Find where the given text appears and provide that cell's center as [x, y] coordinate. 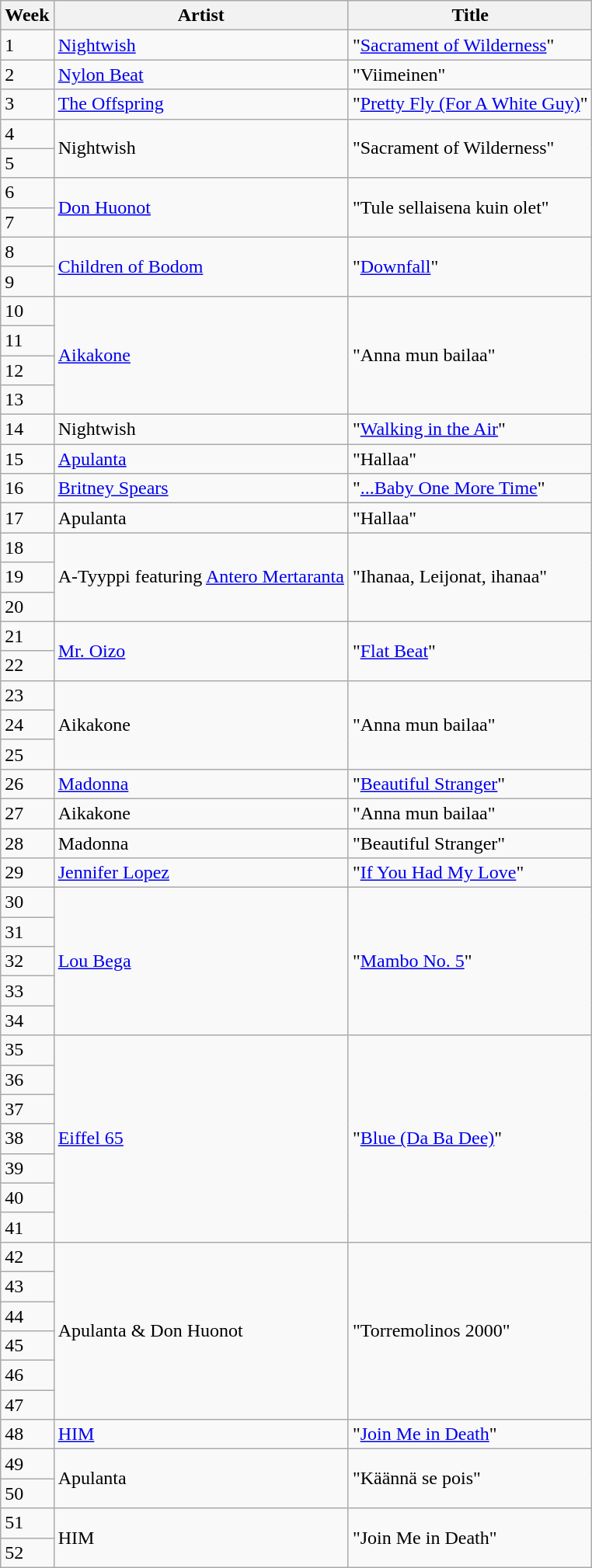
41 [27, 1227]
Nylon Beat [200, 75]
2 [27, 75]
"Walking in the Air" [470, 429]
19 [27, 577]
3 [27, 104]
43 [27, 1286]
"Mambo No. 5" [470, 961]
39 [27, 1168]
"Blue (Da Ba Dee)" [470, 1139]
42 [27, 1257]
"Viimeinen" [470, 75]
The Offspring [200, 104]
"Pretty Fly (For A White Guy)" [470, 104]
33 [27, 991]
8 [27, 252]
A-Tyyppi featuring Antero Mertaranta [200, 577]
32 [27, 961]
Title [470, 16]
37 [27, 1109]
"Käännä se pois" [470, 1479]
40 [27, 1198]
18 [27, 548]
Artist [200, 16]
36 [27, 1080]
34 [27, 1020]
50 [27, 1493]
"Tule sellaisena kuin olet" [470, 207]
52 [27, 1552]
51 [27, 1523]
38 [27, 1139]
49 [27, 1464]
24 [27, 725]
"Flat Beat" [470, 651]
23 [27, 695]
48 [27, 1434]
Mr. Oizo [200, 651]
6 [27, 193]
"Torremolinos 2000" [470, 1330]
13 [27, 400]
7 [27, 222]
Jennifer Lopez [200, 873]
25 [27, 754]
Children of Bodom [200, 266]
5 [27, 163]
"Ihanaa, Leijonat, ihanaa" [470, 577]
31 [27, 932]
21 [27, 636]
14 [27, 429]
Don Huonot [200, 207]
47 [27, 1405]
"...Baby One More Time" [470, 488]
Britney Spears [200, 488]
22 [27, 666]
35 [27, 1050]
45 [27, 1346]
4 [27, 134]
9 [27, 281]
26 [27, 784]
28 [27, 843]
Apulanta & Don Huonot [200, 1330]
29 [27, 873]
"Downfall" [470, 266]
Week [27, 16]
30 [27, 902]
Lou Bega [200, 961]
16 [27, 488]
"If You Had My Love" [470, 873]
Eiffel 65 [200, 1139]
46 [27, 1375]
15 [27, 459]
11 [27, 340]
27 [27, 813]
20 [27, 607]
17 [27, 518]
10 [27, 311]
1 [27, 45]
44 [27, 1316]
12 [27, 370]
